Locate the cell with the specified text and output its (x, y) center coordinate. 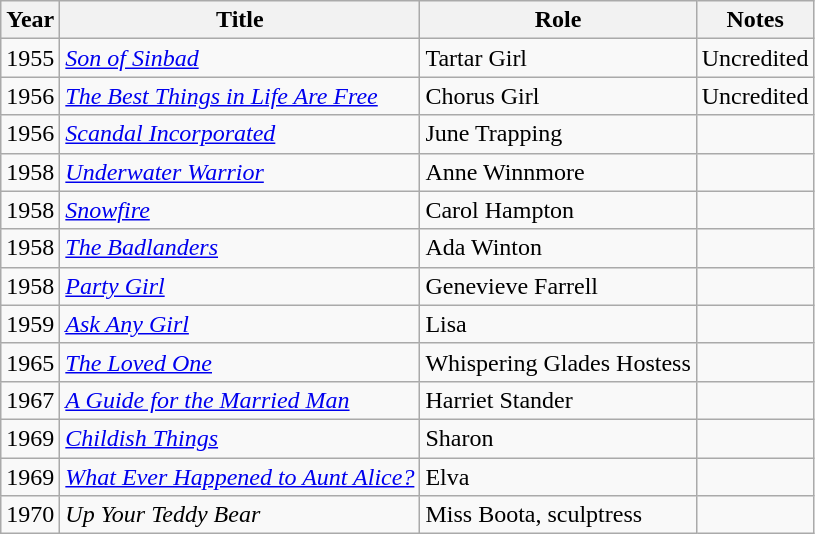
The Best Things in Life Are Free (240, 96)
Ask Any Girl (240, 324)
Harriet Stander (558, 400)
Role (558, 20)
Underwater Warrior (240, 172)
Ada Winton (558, 248)
Party Girl (240, 286)
Tartar Girl (558, 58)
Snowfire (240, 210)
Sharon (558, 438)
1967 (30, 400)
Lisa (558, 324)
1970 (30, 515)
Up Your Teddy Bear (240, 515)
Notes (755, 20)
Scandal Incorporated (240, 134)
Miss Boota, sculptress (558, 515)
Title (240, 20)
Whispering Glades Hostess (558, 362)
Son of Sinbad (240, 58)
Year (30, 20)
Genevieve Farrell (558, 286)
1955 (30, 58)
A Guide for the Married Man (240, 400)
What Ever Happened to Aunt Alice? (240, 477)
The Loved One (240, 362)
June Trapping (558, 134)
Childish Things (240, 438)
1959 (30, 324)
Anne Winnmore (558, 172)
The Badlanders (240, 248)
Carol Hampton (558, 210)
1965 (30, 362)
Chorus Girl (558, 96)
Elva (558, 477)
